Return [x, y] of the center of cell containing provided text 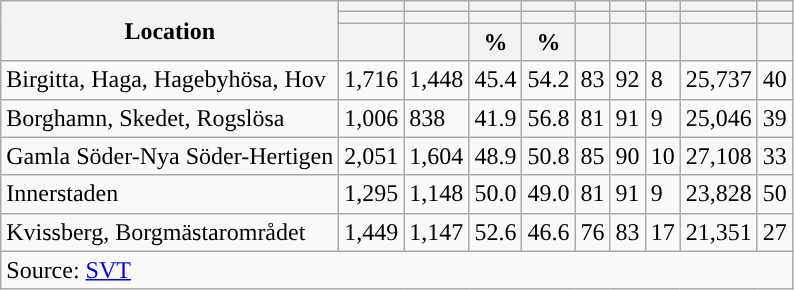
2,051 [372, 156]
41.9 [496, 118]
76 [592, 232]
Location [170, 31]
Source: SVT [397, 270]
25,046 [718, 118]
33 [774, 156]
92 [628, 80]
40 [774, 80]
90 [628, 156]
46.6 [548, 232]
85 [592, 156]
1,448 [436, 80]
50.8 [548, 156]
45.4 [496, 80]
17 [662, 232]
23,828 [718, 194]
25,737 [718, 80]
Borghamn, Skedet, Rogslösa [170, 118]
50.0 [496, 194]
1,006 [372, 118]
Gamla Söder-Nya Söder-Hertigen [170, 156]
27 [774, 232]
1,147 [436, 232]
54.2 [548, 80]
Innerstaden [170, 194]
1,148 [436, 194]
21,351 [718, 232]
10 [662, 156]
1,449 [372, 232]
Birgitta, Haga, Hagebyhösa, Hov [170, 80]
48.9 [496, 156]
56.8 [548, 118]
27,108 [718, 156]
50 [774, 194]
8 [662, 80]
1,295 [372, 194]
1,604 [436, 156]
49.0 [548, 194]
Kvissberg, Borgmästarområdet [170, 232]
1,716 [372, 80]
39 [774, 118]
52.6 [496, 232]
838 [436, 118]
